Determine the [x, y] coordinate at the center of the cell enclosing the given text.  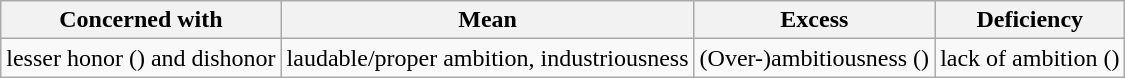
Concerned with [141, 20]
lesser honor () and dishonor [141, 58]
Excess [814, 20]
Deficiency [1030, 20]
laudable/proper ambition, industriousness [488, 58]
lack of ambition () [1030, 58]
(Over-)ambitiousness () [814, 58]
Mean [488, 20]
